Find where the given text appears and provide that cell's center as (x, y) coordinate. 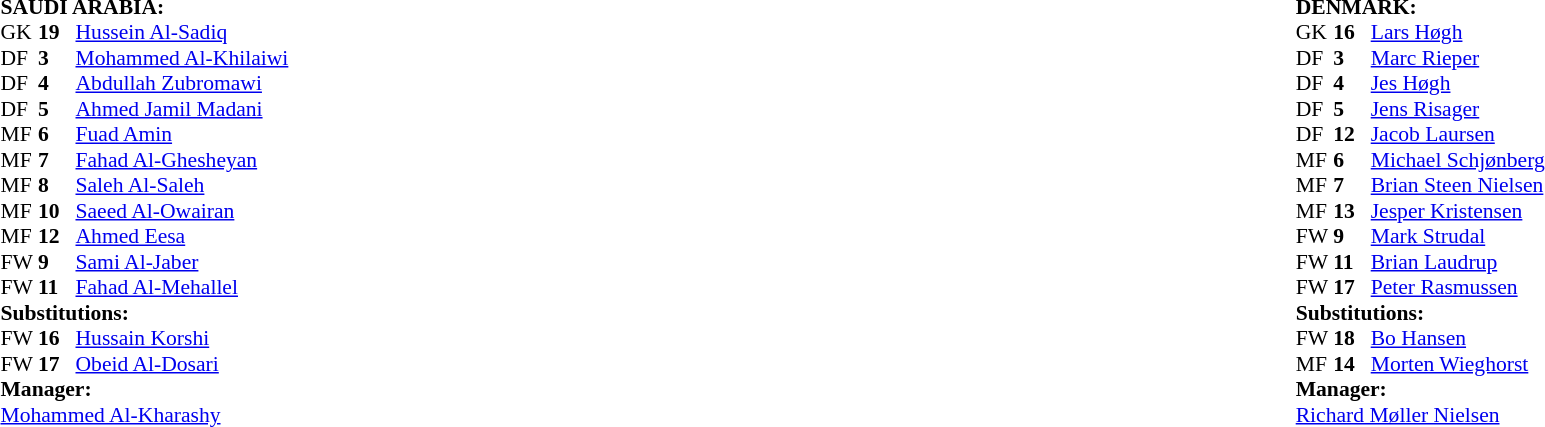
Fuad Amin (182, 135)
Jens Risager (1458, 109)
Brian Laudrup (1458, 262)
Saeed Al-Owairan (182, 211)
Jacob Laursen (1458, 135)
Marc Rieper (1458, 58)
8 (57, 185)
Abdullah Zubromawi (182, 83)
Sami Al-Jaber (182, 262)
13 (1352, 211)
Lars Høgh (1458, 33)
Fahad Al-Ghesheyan (182, 160)
Peter Rasmussen (1458, 287)
10 (57, 211)
Michael Schjønberg (1458, 160)
Jes Høgh (1458, 83)
Brian Steen Nielsen (1458, 185)
Saleh Al-Saleh (182, 185)
Mohammed Al-Khilaiwi (182, 58)
19 (57, 33)
Hussain Korshi (182, 339)
18 (1352, 339)
Obeid Al-Dosari (182, 364)
Hussein Al-Sadiq (182, 33)
Jesper Kristensen (1458, 211)
Morten Wieghorst (1458, 364)
Fahad Al-Mehallel (182, 287)
Mark Strudal (1458, 237)
Bo Hansen (1458, 339)
Ahmed Eesa (182, 237)
Ahmed Jamil Madani (182, 109)
14 (1352, 364)
